Scan for the cell matching the given text and deliver its (X, Y) coordinate at center. 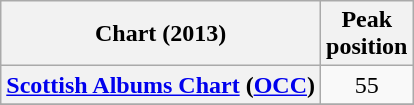
Scottish Albums Chart (OCC) (161, 85)
Peakposition (367, 34)
Chart (2013) (161, 34)
55 (367, 85)
